Locate the cell with the specified text and output its [X, Y] center coordinate. 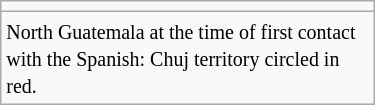
North Guatemala at the time of first contact with the Spanish: Chuj territory circled in red. [188, 58]
